Detect which cell encompasses the target text, then output its (X, Y) center coordinate. 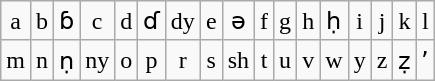
ǝ (238, 21)
l (426, 21)
p (152, 60)
ḥ (334, 21)
m (16, 60)
ny (98, 60)
ɗ (152, 21)
r (182, 60)
ṇ (67, 60)
a (16, 21)
v (308, 60)
h (308, 21)
ʼ (426, 60)
n (42, 60)
s (211, 60)
e (211, 21)
z (382, 60)
dy (182, 21)
t (264, 60)
w (334, 60)
k (404, 21)
d (126, 21)
i (360, 21)
f (264, 21)
ɓ (67, 21)
u (286, 60)
sh (238, 60)
g (286, 21)
c (98, 21)
ẓ (404, 60)
b (42, 21)
j (382, 21)
y (360, 60)
o (126, 60)
